Pinpoint the cell where the given text exists, returning its [X, Y] midpoint coordinate. 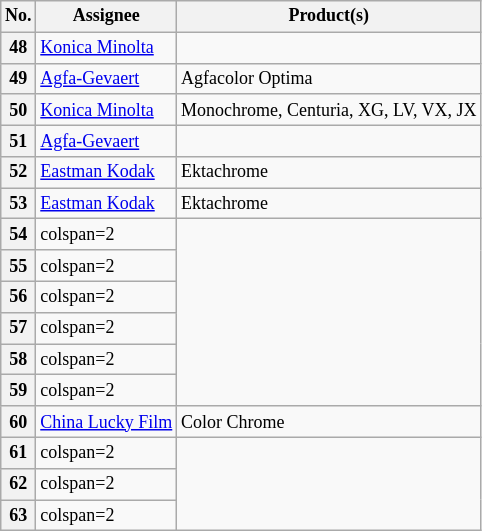
48 [18, 48]
50 [18, 110]
63 [18, 516]
57 [18, 328]
No. [18, 16]
Product(s) [329, 16]
49 [18, 78]
53 [18, 204]
56 [18, 296]
China Lucky Film [106, 422]
Color Chrome [329, 422]
59 [18, 390]
Assignee [106, 16]
Agfacolor Optima [329, 78]
62 [18, 484]
Monochrome, Centuria, XG, LV, VX, JX [329, 110]
61 [18, 452]
54 [18, 234]
55 [18, 266]
58 [18, 360]
52 [18, 172]
60 [18, 422]
51 [18, 140]
